Extract the (X, Y) coordinate from the center of the cell holding the provided text.  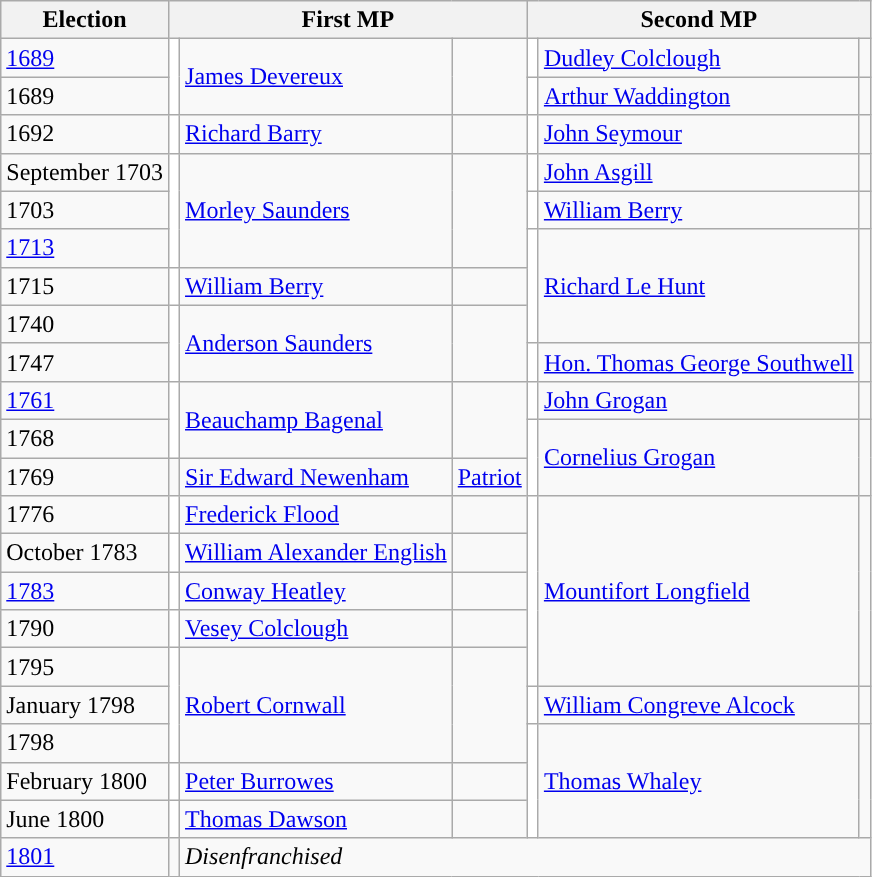
June 1800 (85, 819)
1783 (85, 591)
Cornelius Grogan (698, 457)
Mountifort Longfield (698, 591)
Thomas Whaley (698, 781)
Robert Cornwall (316, 705)
Conway Heatley (316, 591)
Anderson Saunders (316, 343)
1768 (85, 438)
1692 (85, 134)
1747 (85, 362)
1776 (85, 515)
Election (85, 20)
Vesey Colclough (316, 629)
Beauchamp Bagenal (316, 419)
William Alexander English (316, 553)
1795 (85, 667)
William Congreve Alcock (698, 705)
October 1783 (85, 553)
Thomas Dawson (316, 819)
Dudley Colclough (698, 58)
February 1800 (85, 781)
Patriot (490, 477)
September 1703 (85, 172)
John Grogan (698, 400)
Hon. Thomas George Southwell (698, 362)
James Devereux (316, 77)
1740 (85, 324)
Peter Burrowes (316, 781)
Arthur Waddington (698, 96)
1713 (85, 248)
Disenfranchised (526, 857)
1801 (85, 857)
1703 (85, 210)
Second MP (698, 20)
Sir Edward Newenham (316, 477)
1761 (85, 400)
1790 (85, 629)
Richard Barry (316, 134)
1715 (85, 286)
Morley Saunders (316, 210)
Richard Le Hunt (698, 286)
First MP (348, 20)
January 1798 (85, 705)
John Asgill (698, 172)
John Seymour (698, 134)
1798 (85, 743)
1769 (85, 477)
Frederick Flood (316, 515)
